Capture the cell that displays the provided text and extract its (x, y) central coordinate. 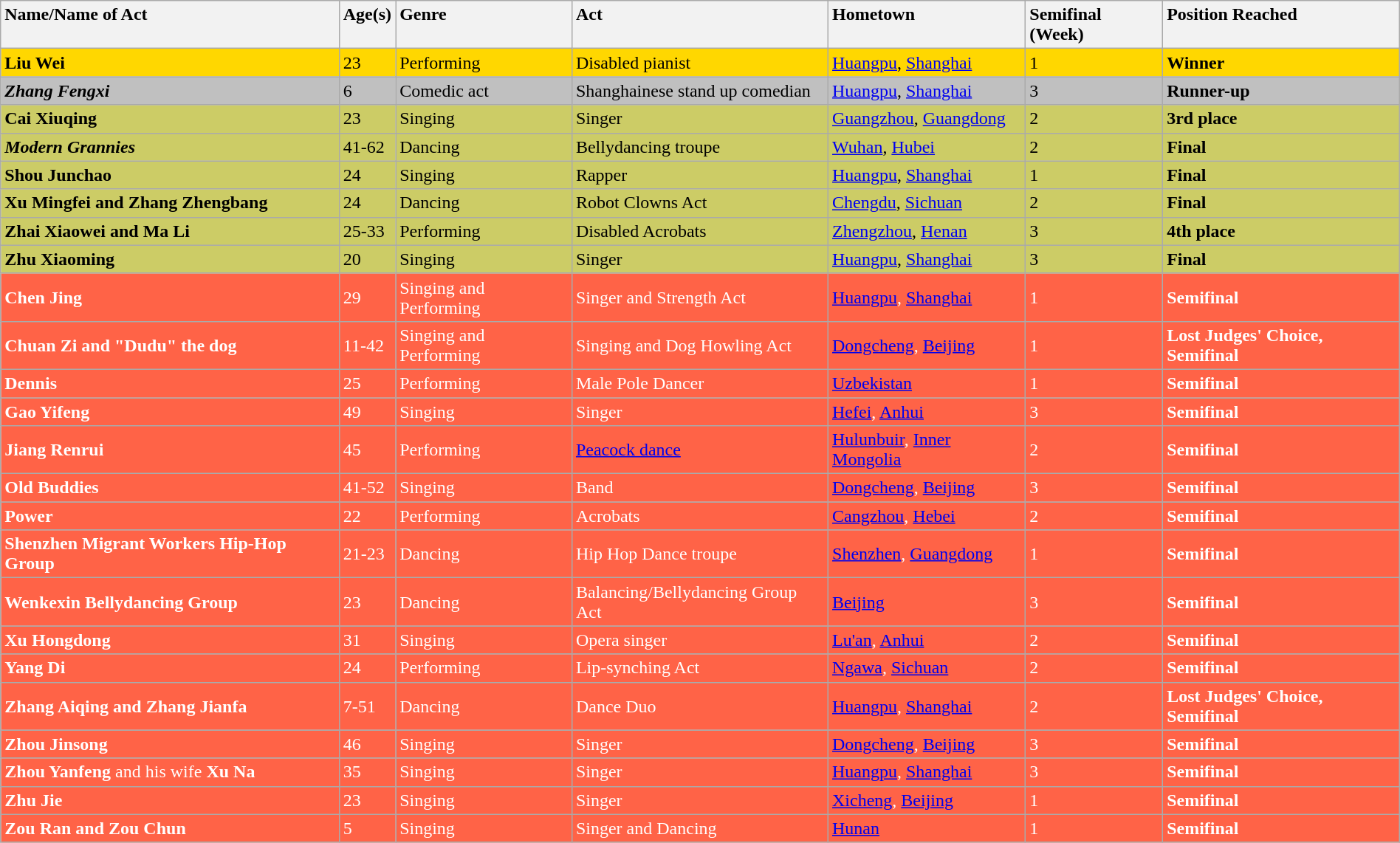
Dennis (170, 383)
Bellydancing troupe (700, 147)
3rd place (1282, 119)
25-33 (367, 231)
11-42 (367, 345)
Xu Hongdong (170, 640)
Modern Grannies (170, 147)
45 (367, 450)
Jiang Renrui (170, 450)
25 (367, 383)
Rapper (700, 175)
20 (367, 259)
Balancing/Bellydancing Group Act (700, 602)
Peacock dance (700, 450)
Wenkexin Bellydancing Group (170, 602)
Wuhan, Hubei (927, 147)
7-51 (367, 706)
Zhou Yanfeng and his wife Xu Na (170, 772)
Band (700, 488)
Lu'an, Anhui (927, 640)
31 (367, 640)
4th place (1282, 231)
Shanghainese stand up comedian (700, 91)
Runner-up (1282, 91)
Acrobats (700, 516)
Zhou Jinsong (170, 744)
Beijing (927, 602)
41-62 (367, 147)
Shou Junchao (170, 175)
Semifinal (Week) (1094, 25)
Cangzhou, Hebei (927, 516)
5 (367, 828)
Hip Hop Dance troupe (700, 554)
Shenzhen, Guangdong (927, 554)
Disabled Acrobats (700, 231)
Singer and Strength Act (700, 297)
Cai Xiuqing (170, 119)
Shenzhen Migrant Workers Hip-Hop Group (170, 554)
Lip-synching Act (700, 668)
Chen Jing (170, 297)
Xicheng, Beijing (927, 800)
Comedic act (484, 91)
Age(s) (367, 25)
22 (367, 516)
Hometown (927, 25)
Gao Yifeng (170, 411)
Hefei, Anhui (927, 411)
Genre (484, 25)
Dance Duo (700, 706)
Zhai Xiaowei and Ma Li (170, 231)
Chuan Zi and "Dudu" the dog (170, 345)
Zhu Jie (170, 800)
Act (700, 25)
Ngawa, Sichuan (927, 668)
Power (170, 516)
Disabled pianist (700, 63)
Uzbekistan (927, 383)
Zhang Aiqing and Zhang Jianfa (170, 706)
49 (367, 411)
Winner (1282, 63)
Robot Clowns Act (700, 203)
Singing and Dog Howling Act (700, 345)
Opera singer (700, 640)
Name/Name of Act (170, 25)
Singer and Dancing (700, 828)
46 (367, 744)
Zhang Fengxi (170, 91)
Liu Wei (170, 63)
29 (367, 297)
Yang Di (170, 668)
Male Pole Dancer (700, 383)
21-23 (367, 554)
Zhu Xiaoming (170, 259)
Chengdu, Sichuan (927, 203)
Hunan (927, 828)
41-52 (367, 488)
Xu Mingfei and Zhang Zhengbang (170, 203)
Zhengzhou, Henan (927, 231)
6 (367, 91)
Guangzhou, Guangdong (927, 119)
35 (367, 772)
Zou Ran and Zou Chun (170, 828)
Old Buddies (170, 488)
Hulunbuir, Inner Mongolia (927, 450)
Position Reached (1282, 25)
